Search for the cell housing the specified text and yield its (X, Y) center coordinate. 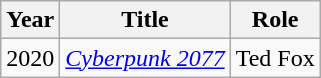
Cyberpunk 2077 (145, 58)
Title (145, 20)
Role (275, 20)
Ted Fox (275, 58)
Year (30, 20)
2020 (30, 58)
